Capture the cell that displays the provided text and extract its (X, Y) central coordinate. 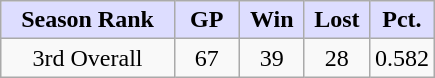
Pct. (402, 20)
3rd Overall (88, 58)
Lost (336, 20)
39 (272, 58)
67 (206, 58)
28 (336, 58)
Season Rank (88, 20)
0.582 (402, 58)
GP (206, 20)
Win (272, 20)
